Pinpoint the cell where the given text exists, returning its (X, Y) midpoint coordinate. 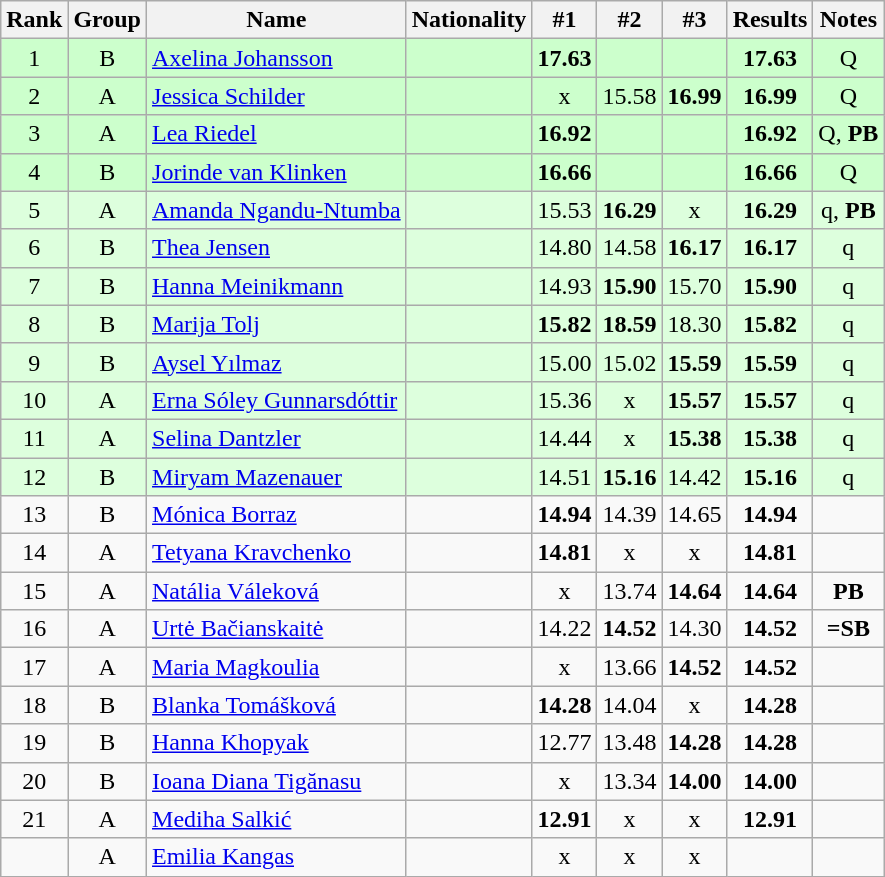
Tetyana Kravchenko (277, 553)
q, PB (848, 210)
Nationality (469, 20)
Miryam Mazenauer (277, 477)
Maria Magkoulia (277, 667)
12 (34, 477)
13.48 (630, 743)
Mediha Salkić (277, 819)
Results (770, 20)
15.53 (564, 210)
14.39 (630, 515)
Group (108, 20)
3 (34, 134)
14.44 (564, 438)
Lea Riedel (277, 134)
13 (34, 515)
21 (34, 819)
14.51 (564, 477)
Thea Jensen (277, 248)
Blanka Tomášková (277, 705)
=SB (848, 629)
Axelina Johansson (277, 58)
1 (34, 58)
14.22 (564, 629)
18 (34, 705)
Q, PB (848, 134)
PB (848, 591)
Jessica Schilder (277, 96)
15.70 (694, 286)
14.42 (694, 477)
5 (34, 210)
Emilia Kangas (277, 857)
Notes (848, 20)
20 (34, 781)
18.30 (694, 324)
Hanna Meinikmann (277, 286)
2 (34, 96)
Ioana Diana Tigănasu (277, 781)
13.66 (630, 667)
11 (34, 438)
Rank (34, 20)
14.04 (630, 705)
18.59 (630, 324)
Jorinde van Klinken (277, 172)
9 (34, 362)
12.77 (564, 743)
15.36 (564, 400)
16 (34, 629)
8 (34, 324)
13.74 (630, 591)
15.00 (564, 362)
#3 (694, 20)
15 (34, 591)
17 (34, 667)
Erna Sóley Gunnarsdóttir (277, 400)
14.93 (564, 286)
6 (34, 248)
14.80 (564, 248)
10 (34, 400)
Selina Dantzler (277, 438)
19 (34, 743)
Aysel Yılmaz (277, 362)
4 (34, 172)
13.34 (630, 781)
#2 (630, 20)
15.02 (630, 362)
15.58 (630, 96)
14.58 (630, 248)
Natália Váleková (277, 591)
Urtė Bačianskaitė (277, 629)
Marija Tolj (277, 324)
Name (277, 20)
Mónica Borraz (277, 515)
14.65 (694, 515)
7 (34, 286)
Amanda Ngandu-Ntumba (277, 210)
#1 (564, 20)
Hanna Khopyak (277, 743)
14 (34, 553)
14.30 (694, 629)
